From the cell containing the given text, extract its center point as [x, y] coordinate. 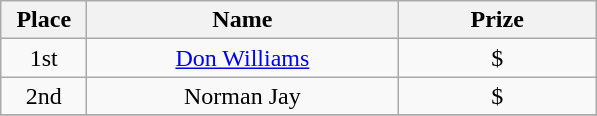
Norman Jay [242, 96]
Place [44, 20]
2nd [44, 96]
Don Williams [242, 58]
Prize [498, 20]
1st [44, 58]
Name [242, 20]
